For the text-containing cell, return its midpoint in (X, Y) coordinate format. 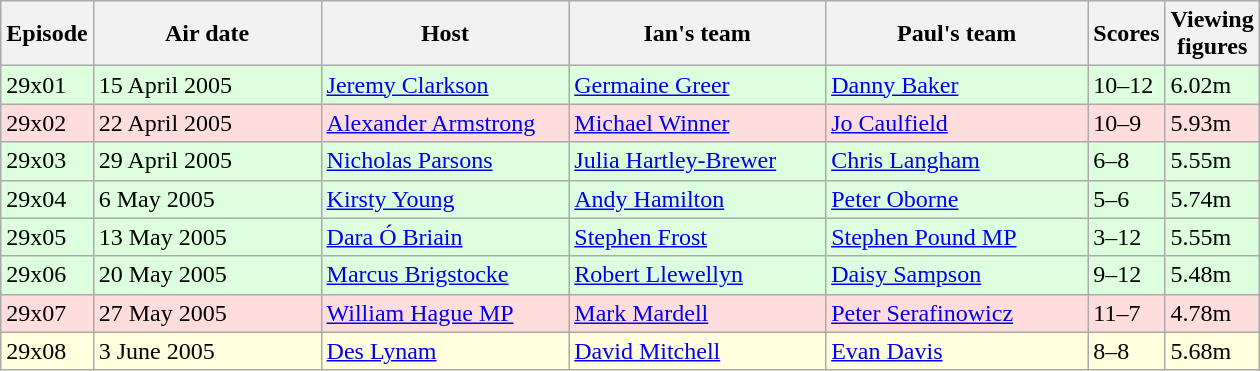
Marcus Brigstocke (445, 275)
Stephen Pound MP (957, 237)
Germaine Greer (698, 85)
Kirsty Young (445, 199)
William Hague MP (445, 313)
Host (445, 34)
Jo Caulfield (957, 123)
29x06 (47, 275)
Peter Serafinowicz (957, 313)
Jeremy Clarkson (445, 85)
5.74m (1212, 199)
Episode (47, 34)
Peter Oborne (957, 199)
Nicholas Parsons (445, 161)
3 June 2005 (207, 351)
10–12 (1126, 85)
Paul's team (957, 34)
5.68m (1212, 351)
Andy Hamilton (698, 199)
4.78m (1212, 313)
Ian's team (698, 34)
29x03 (47, 161)
Mark Mardell (698, 313)
Chris Langham (957, 161)
Scores (1126, 34)
29x05 (47, 237)
Des Lynam (445, 351)
9–12 (1126, 275)
29x08 (47, 351)
29x02 (47, 123)
6.02m (1212, 85)
Julia Hartley-Brewer (698, 161)
Danny Baker (957, 85)
10–9 (1126, 123)
22 April 2005 (207, 123)
15 April 2005 (207, 85)
5.93m (1212, 123)
Dara Ó Briain (445, 237)
Alexander Armstrong (445, 123)
8–8 (1126, 351)
29x04 (47, 199)
11–7 (1126, 313)
Viewing figures (1212, 34)
Stephen Frost (698, 237)
6 May 2005 (207, 199)
Daisy Sampson (957, 275)
David Mitchell (698, 351)
Evan Davis (957, 351)
29 April 2005 (207, 161)
13 May 2005 (207, 237)
Michael Winner (698, 123)
Air date (207, 34)
5.48m (1212, 275)
29x07 (47, 313)
20 May 2005 (207, 275)
27 May 2005 (207, 313)
6–8 (1126, 161)
3–12 (1126, 237)
29x01 (47, 85)
Robert Llewellyn (698, 275)
5–6 (1126, 199)
